From the cell containing the given text, extract its center point as [X, Y] coordinate. 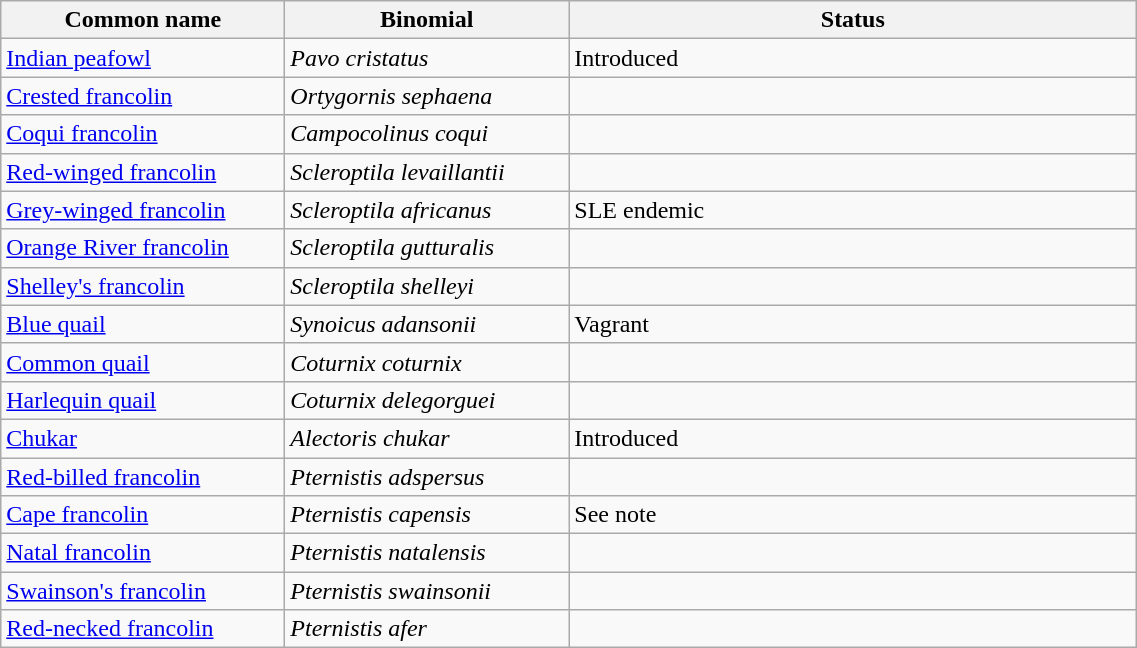
Pternistis capensis [427, 515]
Natal francolin [143, 553]
Pternistis natalensis [427, 553]
Synoicus adansonii [427, 324]
Campocolinus coqui [427, 134]
Indian peafowl [143, 58]
Coturnix coturnix [427, 362]
Harlequin quail [143, 400]
Pternistis afer [427, 629]
Binomial [427, 20]
Common name [143, 20]
Coqui francolin [143, 134]
SLE endemic [853, 210]
Grey-winged francolin [143, 210]
Cape francolin [143, 515]
Scleroptila levaillantii [427, 172]
Crested francolin [143, 96]
Pavo cristatus [427, 58]
Alectoris chukar [427, 438]
Scleroptila shelleyi [427, 286]
Pternistis adspersus [427, 477]
Red-winged francolin [143, 172]
Ortygornis sephaena [427, 96]
Scleroptila gutturalis [427, 248]
Common quail [143, 362]
Status [853, 20]
Orange River francolin [143, 248]
See note [853, 515]
Red-necked francolin [143, 629]
Pternistis swainsonii [427, 591]
Coturnix delegorguei [427, 400]
Chukar [143, 438]
Red-billed francolin [143, 477]
Vagrant [853, 324]
Shelley's francolin [143, 286]
Swainson's francolin [143, 591]
Blue quail [143, 324]
Scleroptila africanus [427, 210]
